Capture the cell that displays the provided text and extract its (X, Y) central coordinate. 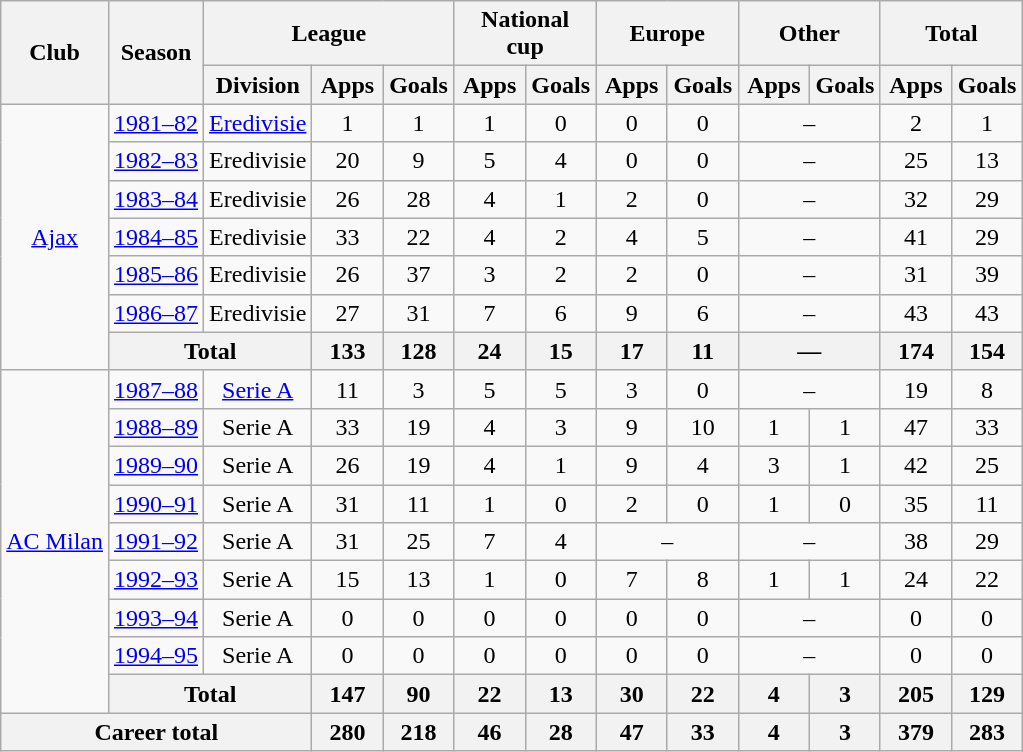
1994–95 (156, 656)
128 (418, 351)
1987–88 (156, 389)
Europe (667, 34)
Ajax (55, 237)
AC Milan (55, 542)
1984–85 (156, 237)
20 (348, 161)
1985–86 (156, 275)
283 (986, 732)
Club (55, 52)
35 (916, 503)
Other (809, 34)
17 (632, 351)
133 (348, 351)
1986–87 (156, 313)
National cup (525, 34)
218 (418, 732)
1989–90 (156, 465)
205 (916, 694)
39 (986, 275)
46 (490, 732)
38 (916, 542)
379 (916, 732)
Division (258, 85)
41 (916, 237)
32 (916, 199)
90 (418, 694)
Season (156, 52)
129 (986, 694)
42 (916, 465)
1983–84 (156, 199)
147 (348, 694)
1992–93 (156, 580)
1991–92 (156, 542)
— (809, 351)
30 (632, 694)
27 (348, 313)
280 (348, 732)
174 (916, 351)
Career total (156, 732)
37 (418, 275)
1981–82 (156, 123)
League (329, 34)
154 (986, 351)
1982–83 (156, 161)
1988–89 (156, 427)
10 (702, 427)
1993–94 (156, 618)
1990–91 (156, 503)
